Capture the cell that displays the provided text and extract its [x, y] central coordinate. 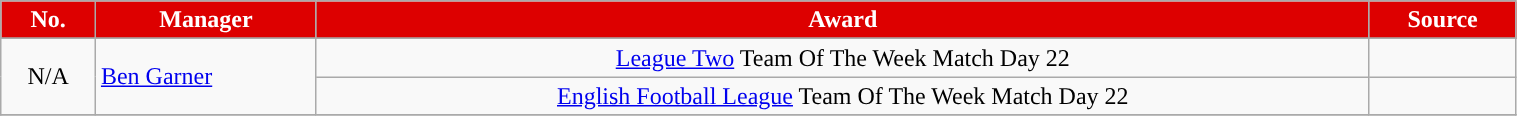
N/A [48, 77]
No. [48, 20]
Source [1442, 20]
League Two Team Of The Week Match Day 22 [842, 58]
Ben Garner [206, 77]
Award [842, 20]
English Football League Team Of The Week Match Day 22 [842, 96]
Manager [206, 20]
